Find where the given text appears and provide that cell's center as (X, Y) coordinate. 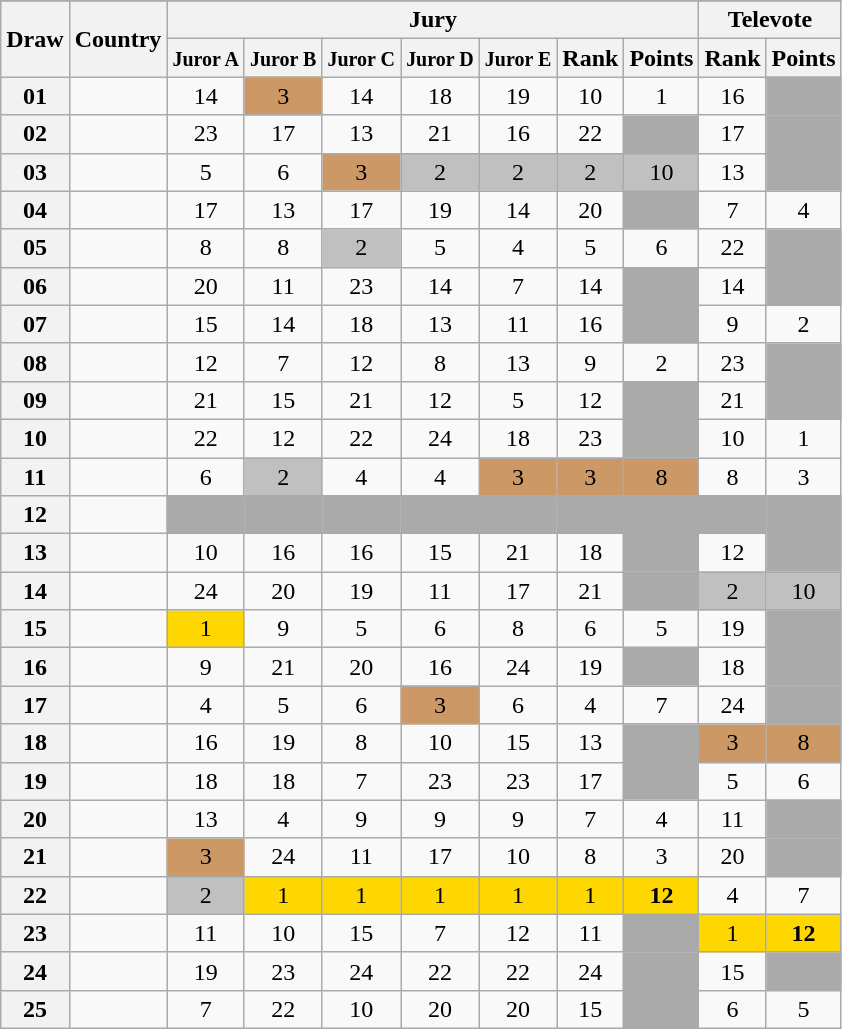
Televote (770, 20)
Juror C (362, 58)
Juror A (206, 58)
Jury (433, 20)
Juror B (283, 58)
08 (35, 362)
06 (35, 286)
25 (35, 1009)
Juror D (440, 58)
Draw (35, 39)
09 (35, 400)
03 (35, 172)
Country (118, 39)
04 (35, 210)
Juror E (518, 58)
07 (35, 324)
02 (35, 134)
05 (35, 248)
01 (35, 96)
